For the text-containing cell, return its midpoint in [x, y] coordinate format. 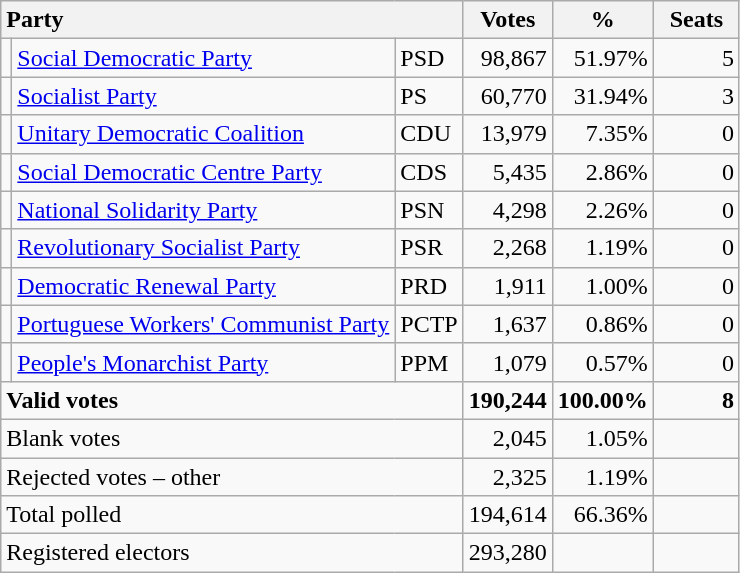
Social Democratic Party [204, 58]
PS [429, 96]
National Solidarity Party [204, 210]
0.57% [602, 362]
2.26% [602, 210]
PCTP [429, 324]
2.86% [602, 172]
7.35% [602, 134]
98,867 [508, 58]
Seats [696, 20]
People's Monarchist Party [204, 362]
Total polled [232, 515]
CDU [429, 134]
PSN [429, 210]
Rejected votes – other [232, 477]
Blank votes [232, 438]
293,280 [508, 553]
2,045 [508, 438]
66.36% [602, 515]
Votes [508, 20]
PRD [429, 286]
8 [696, 400]
194,614 [508, 515]
4,298 [508, 210]
Democratic Renewal Party [204, 286]
PPM [429, 362]
PSD [429, 58]
31.94% [602, 96]
Revolutionary Socialist Party [204, 248]
5 [696, 58]
% [602, 20]
2,325 [508, 477]
Registered electors [232, 553]
100.00% [602, 400]
Social Democratic Centre Party [204, 172]
0.86% [602, 324]
1.05% [602, 438]
Valid votes [232, 400]
60,770 [508, 96]
3 [696, 96]
190,244 [508, 400]
13,979 [508, 134]
1,911 [508, 286]
1,079 [508, 362]
5,435 [508, 172]
51.97% [602, 58]
2,268 [508, 248]
Portuguese Workers' Communist Party [204, 324]
PSR [429, 248]
Socialist Party [204, 96]
1.00% [602, 286]
1,637 [508, 324]
Unitary Democratic Coalition [204, 134]
Party [232, 20]
CDS [429, 172]
